Extract the (X, Y) coordinate from the center of the cell holding the provided text.  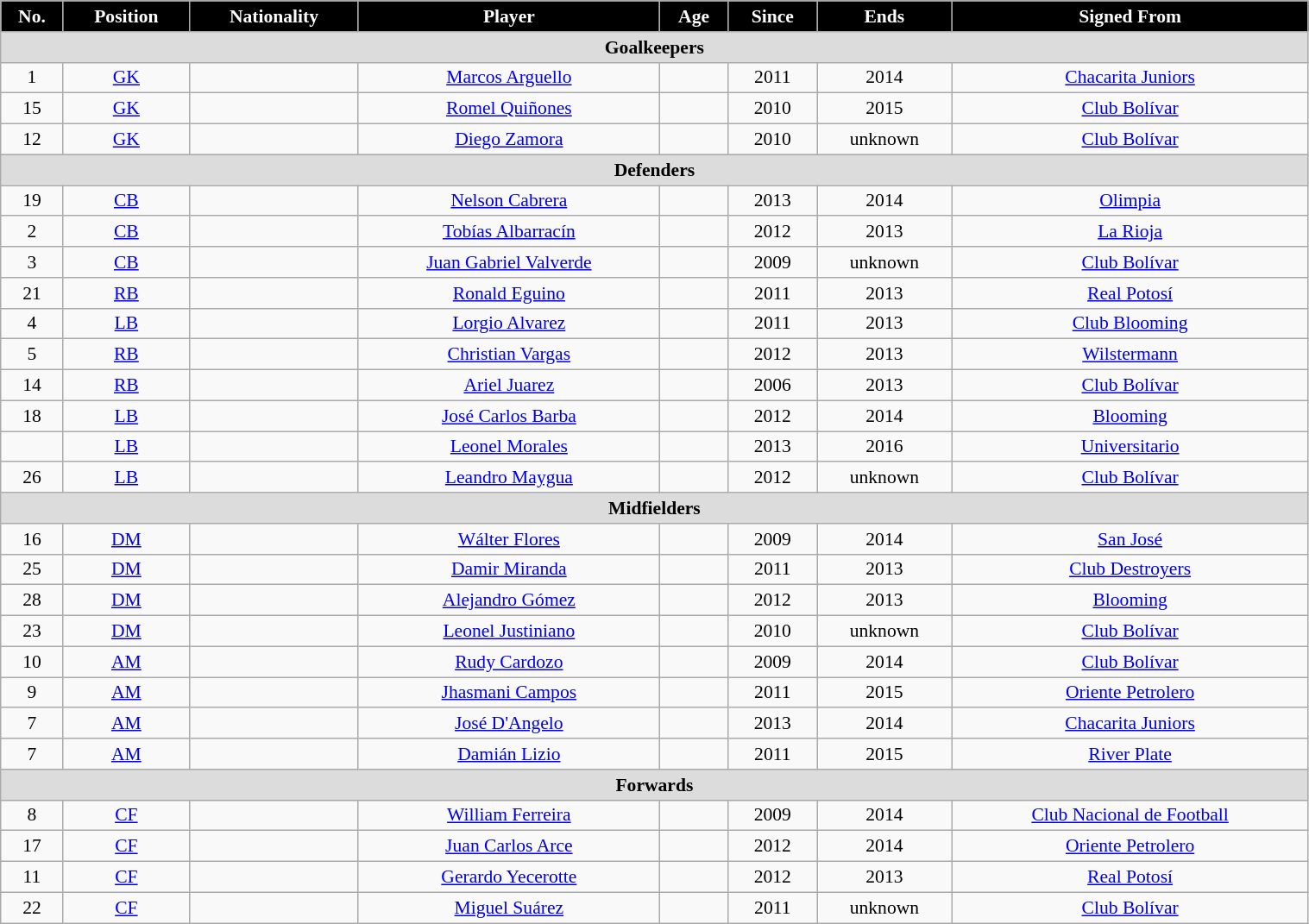
Alejandro Gómez (509, 600)
2006 (773, 386)
Olimpia (1130, 201)
Club Blooming (1130, 324)
Miguel Suárez (509, 908)
8 (33, 815)
Juan Carlos Arce (509, 846)
5 (33, 355)
25 (33, 569)
Leandro Maygua (509, 478)
3 (33, 262)
Damir Miranda (509, 569)
William Ferreira (509, 815)
26 (33, 478)
Damián Lizio (509, 754)
Goalkeepers (654, 47)
No. (33, 16)
Leonel Morales (509, 447)
Midfielders (654, 508)
Nelson Cabrera (509, 201)
Gerardo Yecerotte (509, 877)
28 (33, 600)
River Plate (1130, 754)
Universitario (1130, 447)
Nationality (274, 16)
Wilstermann (1130, 355)
2016 (885, 447)
Diego Zamora (509, 140)
Club Destroyers (1130, 569)
21 (33, 293)
18 (33, 416)
Forwards (654, 785)
23 (33, 632)
Age (694, 16)
14 (33, 386)
Christian Vargas (509, 355)
José D'Angelo (509, 724)
19 (33, 201)
Tobías Albarracín (509, 232)
22 (33, 908)
Leonel Justiniano (509, 632)
Romel Quiñones (509, 109)
1 (33, 78)
Jhasmani Campos (509, 693)
Since (773, 16)
San José (1130, 539)
Club Nacional de Football (1130, 815)
Ronald Eguino (509, 293)
Ariel Juarez (509, 386)
Rudy Cardozo (509, 662)
Player (509, 16)
Position (126, 16)
Signed From (1130, 16)
José Carlos Barba (509, 416)
10 (33, 662)
La Rioja (1130, 232)
Marcos Arguello (509, 78)
4 (33, 324)
12 (33, 140)
17 (33, 846)
Wálter Flores (509, 539)
15 (33, 109)
16 (33, 539)
Defenders (654, 170)
2 (33, 232)
9 (33, 693)
Ends (885, 16)
Lorgio Alvarez (509, 324)
11 (33, 877)
Juan Gabriel Valverde (509, 262)
